Pinpoint the cell where the given text exists, returning its [x, y] midpoint coordinate. 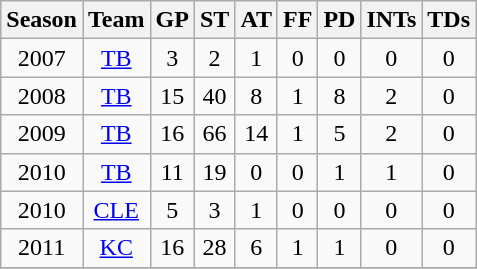
66 [214, 134]
6 [256, 248]
KC [116, 248]
AT [256, 20]
CLE [116, 210]
2007 [42, 58]
15 [172, 96]
28 [214, 248]
GP [172, 20]
PD [340, 20]
TDs [449, 20]
INTs [392, 20]
ST [214, 20]
14 [256, 134]
2009 [42, 134]
19 [214, 172]
2008 [42, 96]
11 [172, 172]
FF [297, 20]
40 [214, 96]
Team [116, 20]
Season [42, 20]
2011 [42, 248]
